Identify which cell holds the provided text, then report its (X, Y) central coordinate. 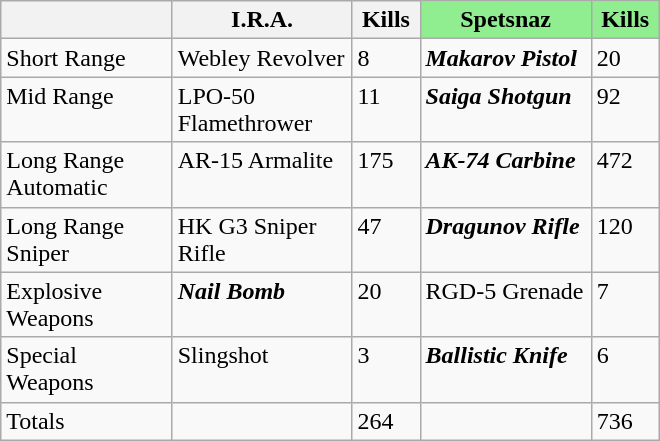
I.R.A. (262, 20)
Nail Bomb (262, 304)
Spetsnaz (506, 20)
736 (625, 421)
120 (625, 240)
11 (386, 110)
8 (386, 58)
Special Weapons (86, 370)
47 (386, 240)
Mid Range (86, 110)
Totals (86, 421)
Ballistic Knife (506, 370)
264 (386, 421)
Makarov Pistol (506, 58)
175 (386, 174)
RGD-5 Grenade (506, 304)
7 (625, 304)
472 (625, 174)
HK G3 Sniper Rifle (262, 240)
Saiga Shotgun (506, 110)
Explosive Weapons (86, 304)
AR-15 Armalite (262, 174)
Long Range Automatic (86, 174)
LPO-50 Flamethrower (262, 110)
Short Range (86, 58)
92 (625, 110)
Dragunov Rifle (506, 240)
Long Range Sniper (86, 240)
AK-74 Carbine (506, 174)
3 (386, 370)
6 (625, 370)
Webley Revolver (262, 58)
Slingshot (262, 370)
